Find where the given text appears and provide that cell's center as (x, y) coordinate. 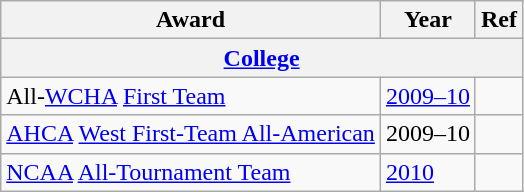
Ref (498, 20)
NCAA All-Tournament Team (191, 172)
2010 (428, 172)
Year (428, 20)
All-WCHA First Team (191, 96)
Award (191, 20)
College (262, 58)
AHCA West First-Team All-American (191, 134)
